Detect which cell encompasses the target text, then output its [X, Y] center coordinate. 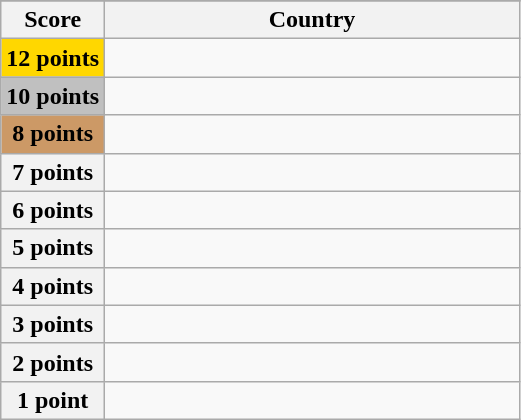
8 points [53, 134]
12 points [53, 58]
4 points [53, 286]
10 points [53, 96]
5 points [53, 248]
1 point [53, 400]
3 points [53, 324]
2 points [53, 362]
Score [53, 20]
Country [312, 20]
6 points [53, 210]
7 points [53, 172]
